From the cell containing the given text, extract its center point as (x, y) coordinate. 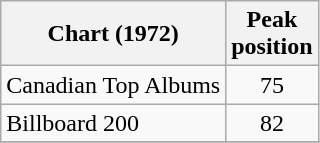
75 (272, 85)
Chart (1972) (114, 34)
Peakposition (272, 34)
82 (272, 123)
Billboard 200 (114, 123)
Canadian Top Albums (114, 85)
